Find where the given text appears and provide that cell's center as [X, Y] coordinate. 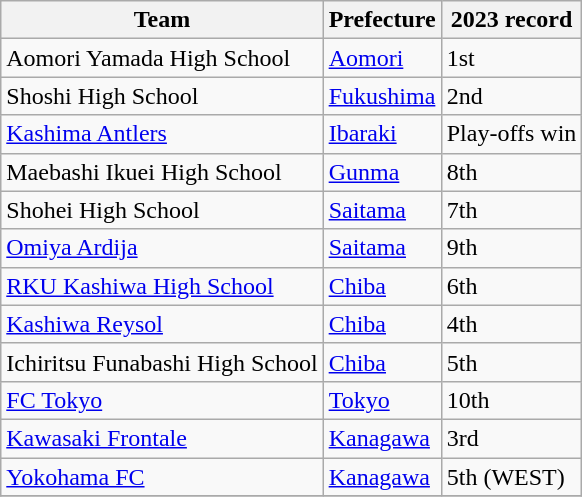
Gunma [382, 172]
7th [512, 210]
Fukushima [382, 96]
2023 record [512, 20]
Kashima Antlers [162, 134]
Prefecture [382, 20]
Yokohama FC [162, 477]
Team [162, 20]
9th [512, 248]
RKU Kashiwa High School [162, 286]
Maebashi Ikuei High School [162, 172]
4th [512, 324]
10th [512, 400]
5th [512, 362]
2nd [512, 96]
Ibaraki [382, 134]
Tokyo [382, 400]
1st [512, 58]
Shohei High School [162, 210]
Shoshi High School [162, 96]
3rd [512, 438]
Omiya Ardija [162, 248]
Aomori Yamada High School [162, 58]
Kawasaki Frontale [162, 438]
Ichiritsu Funabashi High School [162, 362]
5th (WEST) [512, 477]
Play-offs win [512, 134]
8th [512, 172]
Aomori [382, 58]
FC Tokyo [162, 400]
Kashiwa Reysol [162, 324]
6th [512, 286]
